Extract the (x, y) coordinate from the center of the cell holding the provided text.  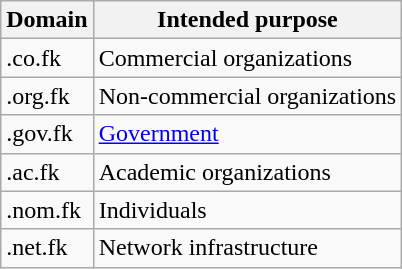
Government (248, 134)
Commercial organizations (248, 58)
Network infrastructure (248, 248)
Domain (47, 20)
.net.fk (47, 248)
Academic organizations (248, 172)
.co.fk (47, 58)
.gov.fk (47, 134)
.nom.fk (47, 210)
Intended purpose (248, 20)
.ac.fk (47, 172)
Non-commercial organizations (248, 96)
Individuals (248, 210)
.org.fk (47, 96)
